Output the [x, y] coordinate of the center of the cell containing the given text.  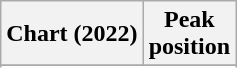
Chart (2022) [72, 34]
Peakposition [189, 34]
